Return (x, y) of the center of cell containing provided text 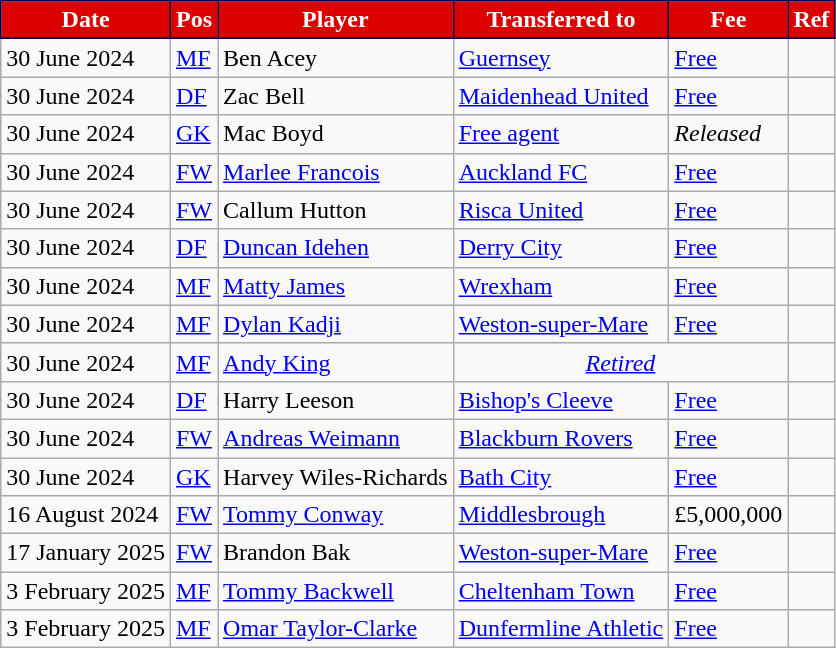
Released (728, 134)
Tommy Conway (336, 515)
Maidenhead United (561, 96)
Fee (728, 20)
Mac Boyd (336, 134)
Andy King (336, 362)
Ref (812, 20)
Risca United (561, 210)
Harry Leeson (336, 400)
Transferred to (561, 20)
17 January 2025 (86, 553)
Player (336, 20)
Guernsey (561, 58)
£5,000,000 (728, 515)
Ben Acey (336, 58)
Tommy Backwell (336, 591)
Omar Taylor-Clarke (336, 629)
Wrexham (561, 286)
Duncan Idehen (336, 248)
Andreas Weimann (336, 438)
Auckland FC (561, 172)
Dunfermline Athletic (561, 629)
Matty James (336, 286)
Bath City (561, 477)
Derry City (561, 248)
Harvey Wiles-Richards (336, 477)
Brandon Bak (336, 553)
Date (86, 20)
16 August 2024 (86, 515)
Middlesbrough (561, 515)
Callum Hutton (336, 210)
Bishop's Cleeve (561, 400)
Retired (620, 362)
Free agent (561, 134)
Blackburn Rovers (561, 438)
Dylan Kadji (336, 324)
Marlee Francois (336, 172)
Zac Bell (336, 96)
Cheltenham Town (561, 591)
Pos (194, 20)
